Find where the given text appears and provide that cell's center as (x, y) coordinate. 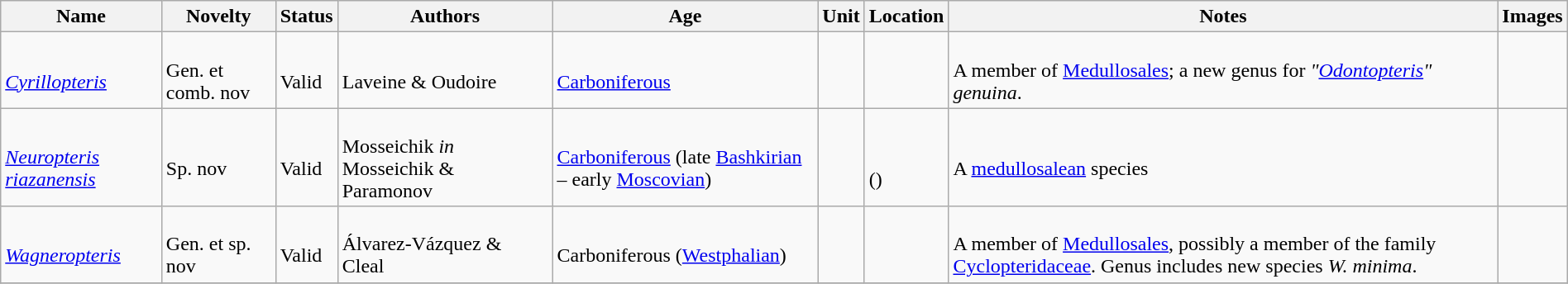
Location (906, 17)
Laveine & Oudoire (445, 70)
Unit (841, 17)
Álvarez-Vázquez & Cleal (445, 244)
Gen. et sp. nov (218, 244)
Carboniferous (685, 70)
Images (1532, 17)
Carboniferous (Westphalian) (685, 244)
() (906, 157)
Novelty (218, 17)
Mosseichik in Mosseichik & Paramonov (445, 157)
Cyrillopteris (81, 70)
Notes (1223, 17)
Carboniferous (late Bashkirian – early Moscovian) (685, 157)
A member of Medullosales; a new genus for "Odontopteris" genuina. (1223, 70)
Status (306, 17)
Authors (445, 17)
A medullosalean species (1223, 157)
A member of Medullosales, possibly a member of the family Cyclopteridaceae. Genus includes new species W. minima. (1223, 244)
Wagneropteris (81, 244)
Sp. nov (218, 157)
Name (81, 17)
Age (685, 17)
Neuropteris riazanensis (81, 157)
Gen. et comb. nov (218, 70)
